Output the [x, y] coordinate of the center of the cell containing the given text.  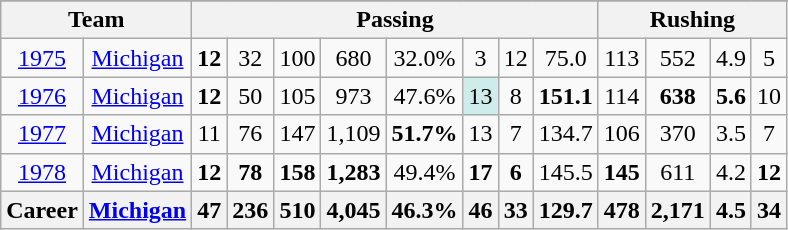
638 [678, 96]
17 [480, 172]
6 [516, 172]
680 [354, 58]
51.7% [424, 134]
1977 [42, 134]
236 [250, 210]
106 [622, 134]
114 [622, 96]
4.2 [730, 172]
1,283 [354, 172]
1,109 [354, 134]
113 [622, 58]
145.5 [566, 172]
3 [480, 58]
Team [96, 20]
3.5 [730, 134]
2,171 [678, 210]
1976 [42, 96]
611 [678, 172]
5.6 [730, 96]
552 [678, 58]
973 [354, 96]
Rushing [692, 20]
Career [42, 210]
32.0% [424, 58]
46 [480, 210]
5 [768, 58]
147 [298, 134]
478 [622, 210]
Passing [395, 20]
1975 [42, 58]
75.0 [566, 58]
32 [250, 58]
11 [210, 134]
47 [210, 210]
33 [516, 210]
145 [622, 172]
49.4% [424, 172]
4,045 [354, 210]
1978 [42, 172]
129.7 [566, 210]
4.5 [730, 210]
47.6% [424, 96]
510 [298, 210]
10 [768, 96]
76 [250, 134]
100 [298, 58]
370 [678, 134]
105 [298, 96]
78 [250, 172]
134.7 [566, 134]
158 [298, 172]
4.9 [730, 58]
151.1 [566, 96]
8 [516, 96]
50 [250, 96]
34 [768, 210]
46.3% [424, 210]
